Find where the given text appears and provide that cell's center as (X, Y) coordinate. 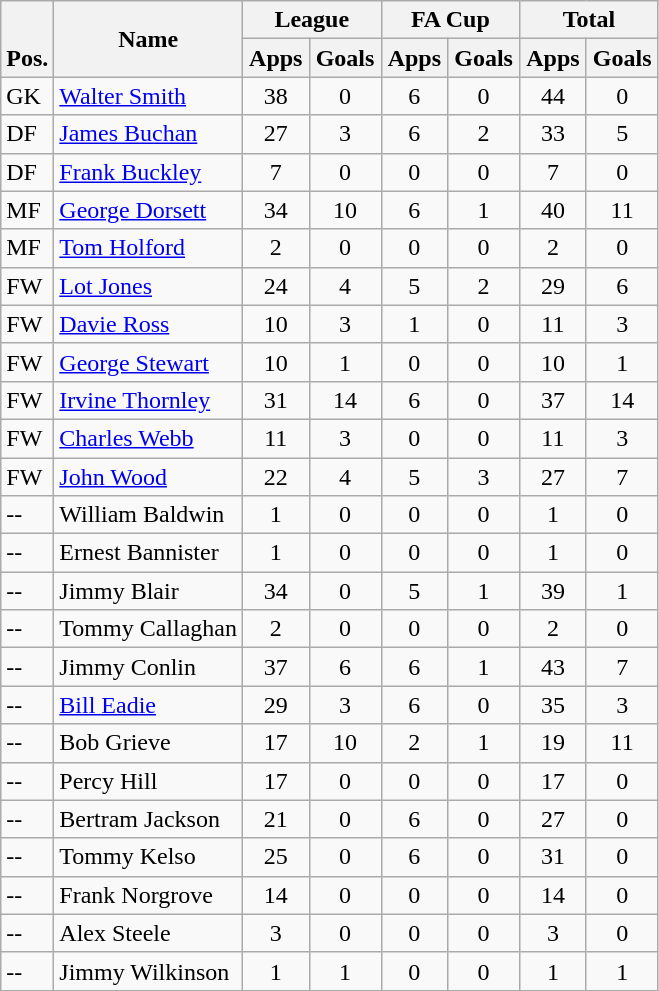
GK (28, 96)
FA Cup (450, 20)
21 (276, 819)
35 (554, 705)
James Buchan (148, 134)
Bertram Jackson (148, 819)
William Baldwin (148, 515)
Jimmy Wilkinson (148, 971)
43 (554, 667)
40 (554, 210)
22 (276, 477)
Name (148, 39)
Davie Ross (148, 324)
Tom Holford (148, 248)
24 (276, 286)
Frank Norgrove (148, 895)
Percy Hill (148, 781)
Frank Buckley (148, 172)
George Stewart (148, 362)
Charles Webb (148, 438)
Walter Smith (148, 96)
25 (276, 857)
Ernest Bannister (148, 553)
Tommy Callaghan (148, 629)
Irvine Thornley (148, 400)
Bill Eadie (148, 705)
Bob Grieve (148, 743)
George Dorsett (148, 210)
Total (590, 20)
League (312, 20)
Alex Steele (148, 933)
Pos. (28, 39)
Lot Jones (148, 286)
44 (554, 96)
39 (554, 591)
19 (554, 743)
Jimmy Blair (148, 591)
38 (276, 96)
Tommy Kelso (148, 857)
Jimmy Conlin (148, 667)
33 (554, 134)
John Wood (148, 477)
